Determine the [X, Y] coordinate at the center of the cell enclosing the given text.  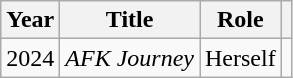
2024 [30, 58]
Herself [241, 58]
AFK Journey [130, 58]
Year [30, 20]
Title [130, 20]
Role [241, 20]
